Pinpoint the cell where the given text exists, returning its (X, Y) midpoint coordinate. 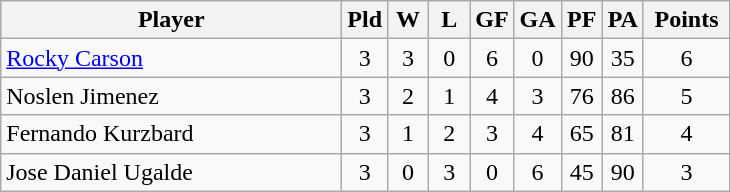
Fernando Kurzbard (172, 134)
Pld (365, 20)
GF (492, 20)
Jose Daniel Ugalde (172, 172)
Player (172, 20)
76 (582, 96)
PA (622, 20)
GA (538, 20)
W (408, 20)
5 (686, 96)
Rocky Carson (172, 58)
PF (582, 20)
Noslen Jimenez (172, 96)
L (450, 20)
86 (622, 96)
81 (622, 134)
65 (582, 134)
35 (622, 58)
45 (582, 172)
Points (686, 20)
